Output the [X, Y] coordinate of the center of the cell containing the given text.  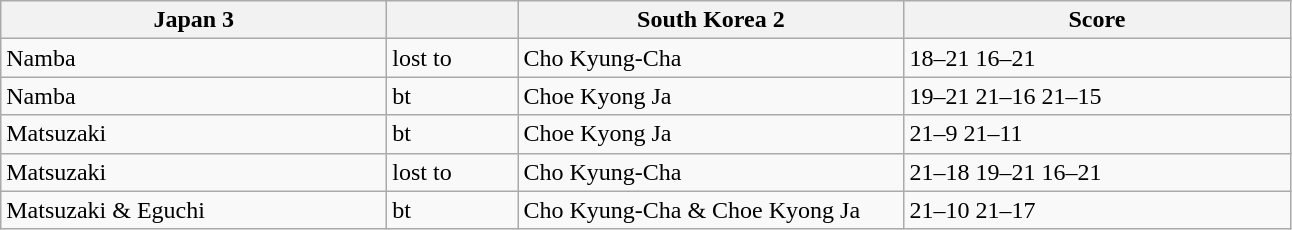
Matsuzaki & Eguchi [194, 210]
South Korea 2 [711, 20]
Japan 3 [194, 20]
21–18 19–21 16–21 [1097, 172]
19–21 21–16 21–15 [1097, 96]
Score [1097, 20]
Cho Kyung-Cha & Choe Kyong Ja [711, 210]
18–21 16–21 [1097, 58]
21–10 21–17 [1097, 210]
21–9 21–11 [1097, 134]
